Identify which cell holds the provided text, then report its (X, Y) central coordinate. 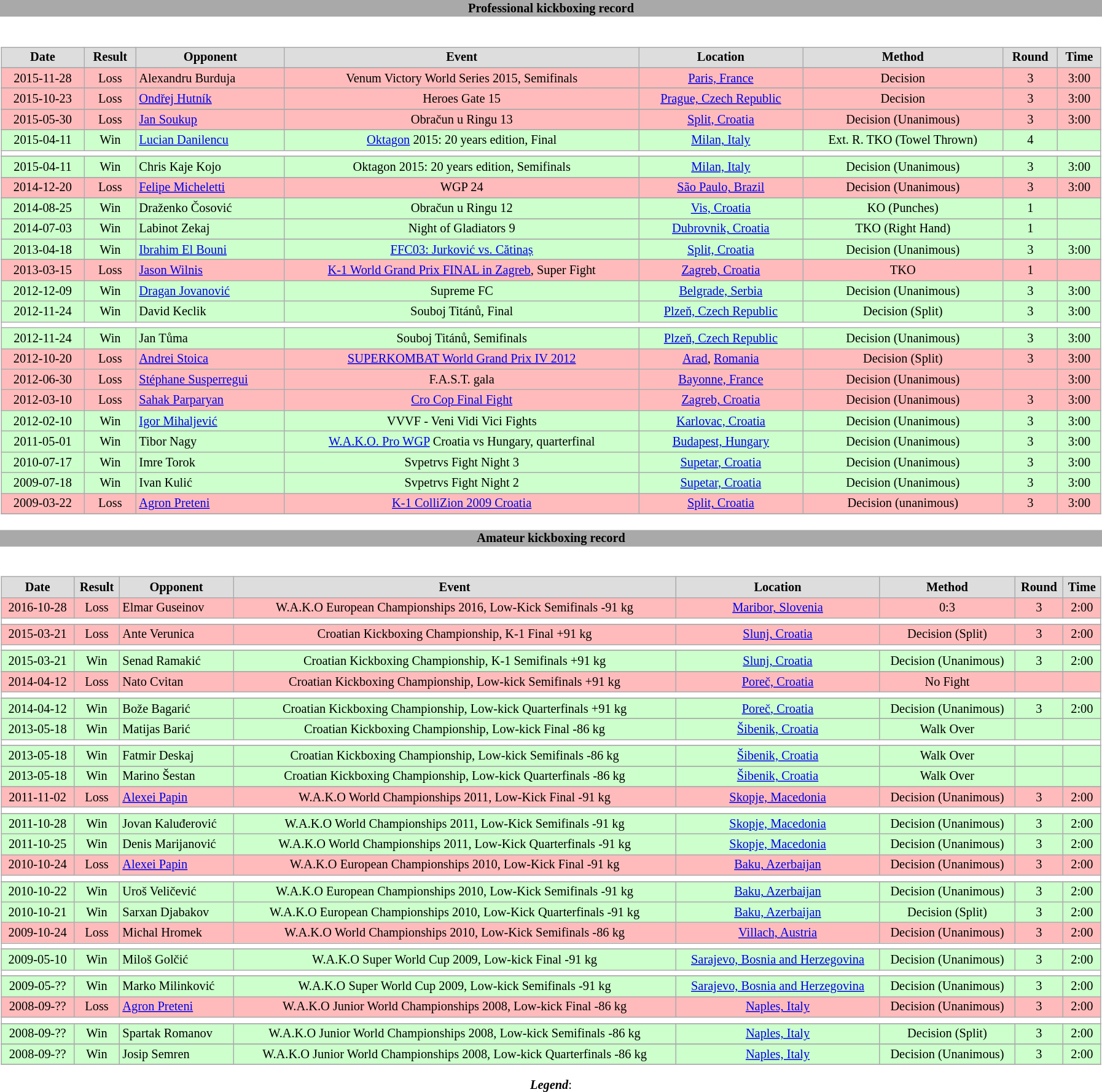
2011-10-25 (38, 845)
Bayonne, France (721, 380)
Night of Gladiators 9 (462, 229)
Croatian Kickboxing Championship, Low-kick Final -86 kg (455, 729)
W.A.K.O European Championships 2010, Low-Kick Semifinals -91 kg (455, 892)
2011-10-28 (38, 824)
Villach, Austria (778, 933)
2012-03-10 (43, 401)
4 (1031, 141)
Croatian Kickboxing Championship, K-1 Final +91 kg (455, 635)
Heroes Gate 15 (462, 99)
2014-08-25 (43, 208)
Vis, Croatia (721, 208)
2010-10-22 (38, 892)
Uroš Veličević (176, 892)
KO (Punches) (903, 208)
W.A.K.O Junior World Championships 2008, Low-kick Quarterfinals -86 kg (455, 1055)
VVVF - Veni Vidi Vici Fights (462, 421)
Igor Mihaljević (211, 421)
Croatian Kickboxing Championship, Low-kick Quarterfinals +91 kg (455, 709)
Jason Wilnis (211, 270)
Paris, France (721, 79)
Lucian Danilencu (211, 141)
Fatmir Deskaj (176, 756)
Bože Bagarić (176, 709)
2011-11-02 (38, 798)
2013-04-18 (43, 250)
2010-07-17 (43, 463)
2009-05-10 (38, 960)
Maribor, Slovenia (778, 608)
2009-03-22 (43, 504)
Croatian Kickboxing Championship, Low-kick Semifinals -86 kg (455, 756)
Ante Verunica (176, 635)
2012-06-30 (43, 380)
W.A.K.O Junior World Championships 2008, Low-kick Final -86 kg (455, 1007)
2014-12-20 (43, 188)
K-1 World Grand Prix FINAL in Zagreb, Super Fight (462, 270)
W.A.K.O Super World Cup 2009, Low-kick Final -91 kg (455, 960)
2010-10-24 (38, 865)
No Fight (947, 682)
Ivan Kulić (211, 483)
Karlovac, Croatia (721, 421)
Belgrade, Serbia (721, 291)
K-1 ColliZion 2009 Croatia (462, 504)
Oktagon 2015: 20 years edition, Semifinals (462, 167)
Jan Soukup (211, 120)
FFC03: Jurković vs. Cătinaș (462, 250)
W.A.K.O Junior World Championships 2008, Low-kick Semifinals -86 kg (455, 1034)
W.A.K.O World Championships 2011, Low-Kick Quarterfinals -91 kg (455, 845)
2014-07-03 (43, 229)
W.A.K.O European Championships 2010, Low-Kick Final -91 kg (455, 865)
Marko Milinković (176, 986)
Sarxan Djabakov (176, 913)
Imre Torok (211, 463)
Spartak Romanov (176, 1034)
Obračun u Ringu 12 (462, 208)
Dubrovnik, Croatia (721, 229)
Souboj Titánů, Semifinals (462, 339)
Felipe Micheletti (211, 188)
Jan Tůma (211, 339)
2009-07-18 (43, 483)
Marino Šestan (176, 777)
2015-05-30 (43, 120)
2016-10-28 (38, 608)
Svpetrvs Fight Night 3 (462, 463)
Svpetrvs Fight Night 2 (462, 483)
2015-10-23 (43, 99)
W.A.K.O European Championships 2010, Low-Kick Quarterfinals -91 kg (455, 913)
Sahak Parparyan (211, 401)
Venum Victory World Series 2015, Semifinals (462, 79)
Stéphane Susperregui (211, 380)
WGP 24 (462, 188)
TKO (903, 270)
2009-05-?? (38, 986)
2010-10-21 (38, 913)
F.A.S.T. gala (462, 380)
Ibrahim El Bouni (211, 250)
0:3 (947, 608)
Oktagon 2015: 20 years edition, Final (462, 141)
Cro Cop Final Fight (462, 401)
Matijas Barić (176, 729)
W.A.K.O World Championships 2011, Low-Kick Semifinals -91 kg (455, 824)
Budapest, Hungary (721, 442)
W.A.K.O Super World Cup 2009, Low-kick Semifinals -91 kg (455, 986)
David Keclik (211, 312)
Senad Ramakić (176, 661)
Jovan Kaluđerović (176, 824)
Draženko Čosović (211, 208)
Josip Semren (176, 1055)
Ondřej Hutník (211, 99)
Dragan Jovanović (211, 291)
2012-10-20 (43, 359)
2009-10-24 (38, 933)
Denis Marijanović (176, 845)
Andrei Stoica (211, 359)
Supreme FC (462, 291)
Alexandru Burduja (211, 79)
2013-03-15 (43, 270)
Michal Hromek (176, 933)
Labinot Zekaj (211, 229)
TKO (Right Hand) (903, 229)
Miloš Golčić (176, 960)
Croatian Kickboxing Championship, Low-kick Quarterfinals -86 kg (455, 777)
Ext. R. TKO (Towel Thrown) (903, 141)
Decision (unanimous) (903, 504)
Prague, Czech Republic (721, 99)
2012-12-09 (43, 291)
Nato Cvitan (176, 682)
Croatian Kickboxing Championship, K-1 Semifinals +91 kg (455, 661)
W.A.K.O World Championships 2011, Low-Kick Final -91 kg (455, 798)
Tibor Nagy (211, 442)
2012-02-10 (43, 421)
São Paulo, Brazil (721, 188)
Obračun u Ringu 13 (462, 120)
W.A.K.O. Pro WGP Croatia vs Hungary, quarterfinal (462, 442)
Chris Kaje Kojo (211, 167)
W.A.K.O World Championships 2010, Low-Kick Semifinals -86 kg (455, 933)
Elmar Guseinov (176, 608)
2011-05-01 (43, 442)
Arad, Romania (721, 359)
2015-11-28 (43, 79)
SUPERKOMBAT World Grand Prix IV 2012 (462, 359)
Souboj Titánů, Final (462, 312)
W.A.K.O European Championships 2016, Low-Kick Semifinals -91 kg (455, 608)
Croatian Kickboxing Championship, Low-kick Semifinals +91 kg (455, 682)
